Scan for the cell matching the given text and deliver its [X, Y] coordinate at center. 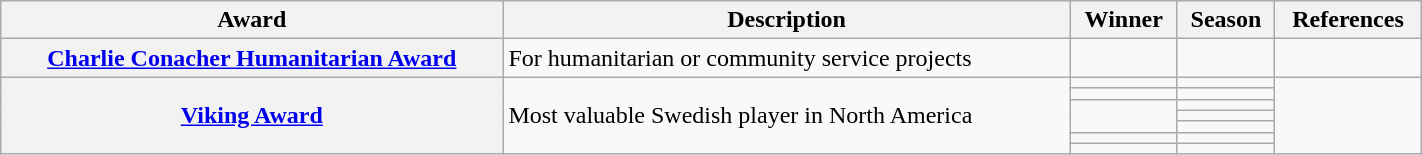
Charlie Conacher Humanitarian Award [252, 58]
Season [1226, 20]
Award [252, 20]
For humanitarian or community service projects [787, 58]
Description [787, 20]
Most valuable Swedish player in North America [787, 116]
Winner [1124, 20]
Viking Award [252, 116]
References [1348, 20]
